Determine the [x, y] coordinate at the center of the cell enclosing the given text.  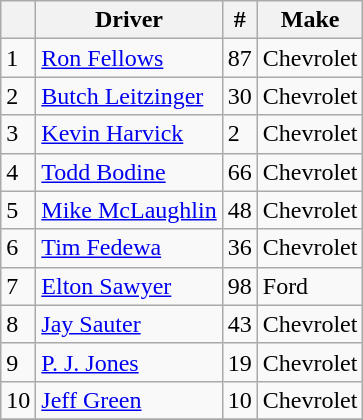
8 [18, 324]
Make [310, 20]
9 [18, 362]
Jeff Green [129, 400]
66 [240, 172]
6 [18, 248]
Mike McLaughlin [129, 210]
48 [240, 210]
19 [240, 362]
Todd Bodine [129, 172]
3 [18, 134]
# [240, 20]
Kevin Harvick [129, 134]
4 [18, 172]
30 [240, 96]
Jay Sauter [129, 324]
87 [240, 58]
43 [240, 324]
Tim Fedewa [129, 248]
36 [240, 248]
98 [240, 286]
1 [18, 58]
Driver [129, 20]
Butch Leitzinger [129, 96]
7 [18, 286]
5 [18, 210]
Ford [310, 286]
Elton Sawyer [129, 286]
Ron Fellows [129, 58]
P. J. Jones [129, 362]
